Identify which cell holds the provided text, then report its (X, Y) central coordinate. 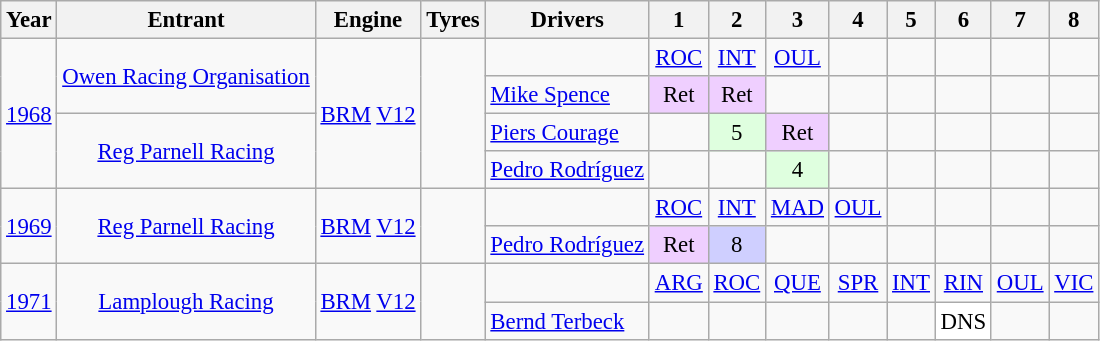
VIC (1074, 283)
1968 (29, 114)
3 (798, 20)
Mike Spence (567, 95)
ARG (678, 283)
Year (29, 20)
Bernd Terbeck (567, 321)
Piers Courage (567, 133)
DNS (963, 321)
7 (1020, 20)
QUE (798, 283)
1 (678, 20)
1969 (29, 226)
Owen Racing Organisation (186, 76)
SPR (858, 283)
6 (963, 20)
RIN (963, 283)
Engine (368, 20)
Entrant (186, 20)
Drivers (567, 20)
1971 (29, 302)
2 (736, 20)
MAD (798, 208)
Lamplough Racing (186, 302)
Tyres (453, 20)
